For the text-containing cell, return its midpoint in (x, y) coordinate format. 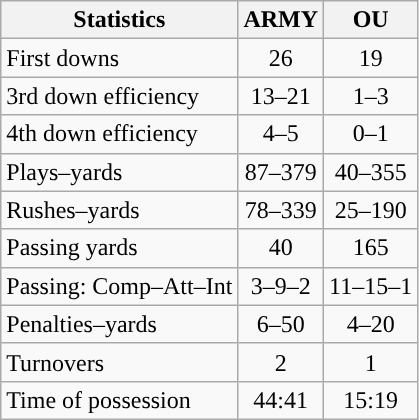
1 (371, 362)
0–1 (371, 134)
Turnovers (120, 362)
19 (371, 58)
44:41 (281, 400)
3rd down efficiency (120, 96)
ARMY (281, 20)
4–20 (371, 324)
Rushes–yards (120, 210)
40 (281, 248)
First downs (120, 58)
Penalties–yards (120, 324)
87–379 (281, 172)
Passing yards (120, 248)
78–339 (281, 210)
13–21 (281, 96)
4–5 (281, 134)
Time of possession (120, 400)
Passing: Comp–Att–Int (120, 286)
40–355 (371, 172)
25–190 (371, 210)
15:19 (371, 400)
Plays–yards (120, 172)
3–9–2 (281, 286)
2 (281, 362)
165 (371, 248)
4th down efficiency (120, 134)
6–50 (281, 324)
11–15–1 (371, 286)
1–3 (371, 96)
26 (281, 58)
OU (371, 20)
Statistics (120, 20)
